Capture the cell that displays the provided text and extract its (X, Y) central coordinate. 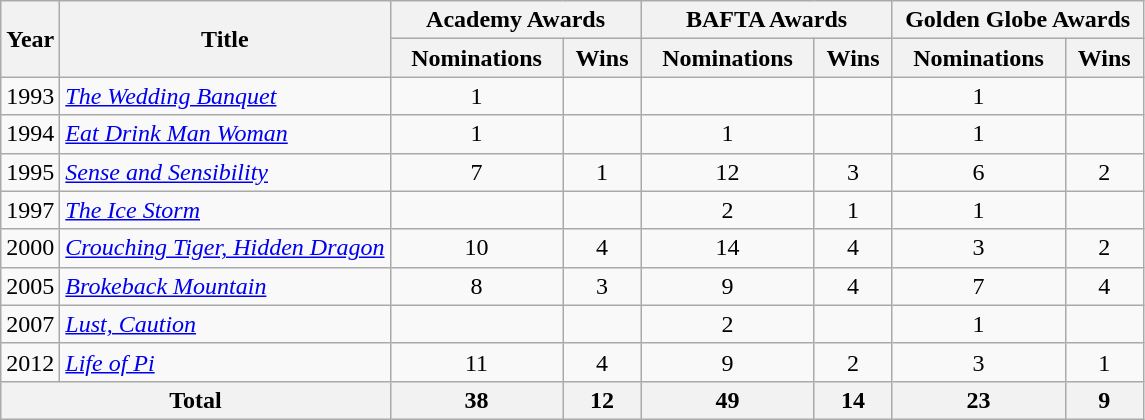
Crouching Tiger, Hidden Dragon (225, 248)
2007 (30, 324)
11 (476, 362)
49 (728, 400)
Academy Awards (516, 20)
1994 (30, 134)
2000 (30, 248)
Life of Pi (225, 362)
Title (225, 39)
1995 (30, 172)
2005 (30, 286)
1993 (30, 96)
Sense and Sensibility (225, 172)
Total (196, 400)
2012 (30, 362)
Lust, Caution (225, 324)
1997 (30, 210)
The Wedding Banquet (225, 96)
10 (476, 248)
23 (978, 400)
8 (476, 286)
38 (476, 400)
BAFTA Awards (766, 20)
Eat Drink Man Woman (225, 134)
Brokeback Mountain (225, 286)
Year (30, 39)
Golden Globe Awards (1018, 20)
6 (978, 172)
The Ice Storm (225, 210)
